Find where the given text appears and provide that cell's center as [x, y] coordinate. 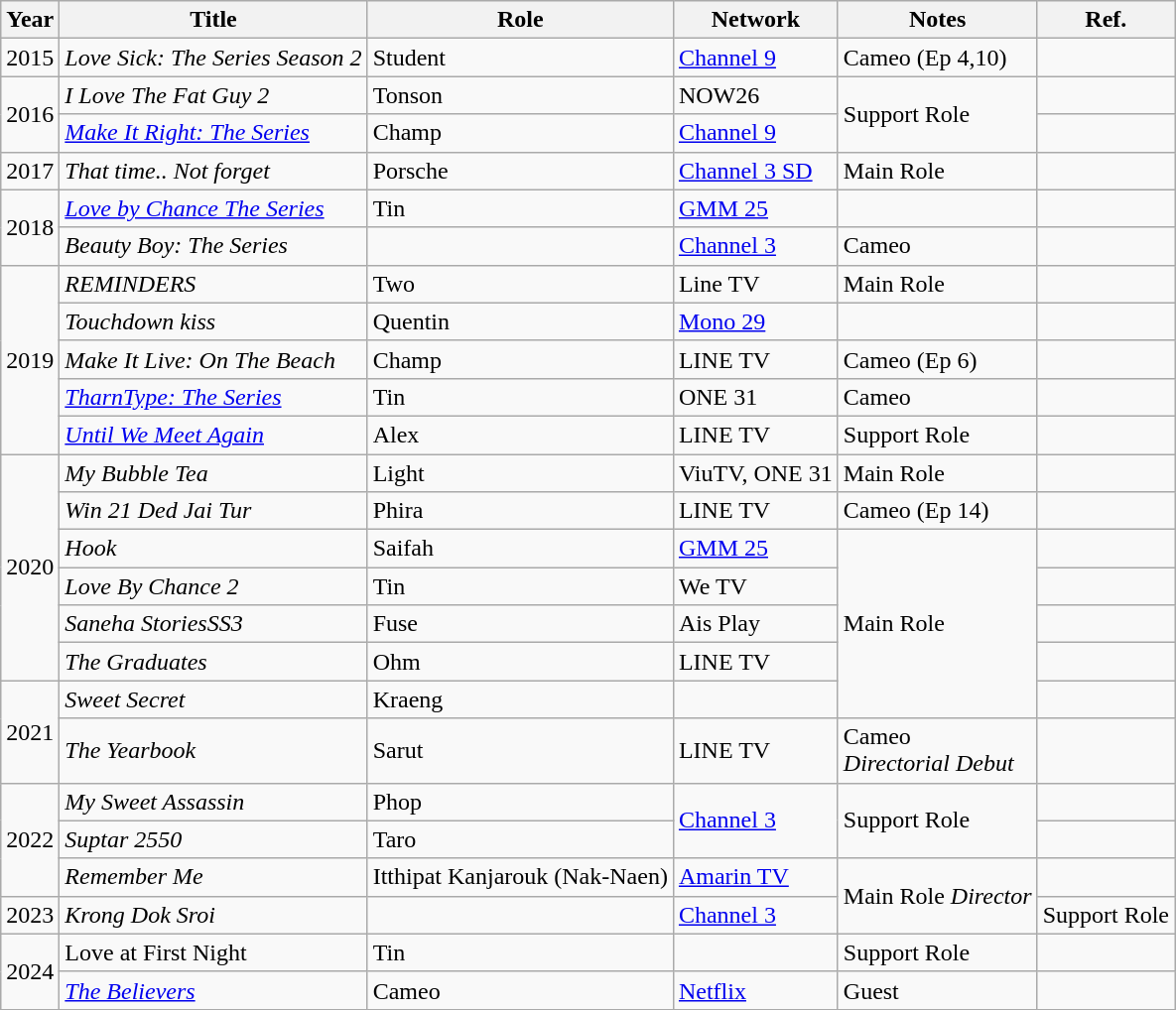
Taro [520, 839]
2017 [30, 171]
Love Sick: The Series Season 2 [213, 58]
Fuse [520, 624]
Alex [520, 435]
Krong Dok Sroi [213, 915]
Win 21 Ded Jai Tur [213, 511]
Love by Chance The Series [213, 208]
Cameo (Ep 6) [937, 359]
Line TV [755, 284]
The Graduates [213, 662]
Phira [520, 511]
Suptar 2550 [213, 839]
Two [520, 284]
Cameo (Ep 14) [937, 511]
Love By Chance 2 [213, 586]
2024 [30, 971]
Sweet Secret [213, 699]
My Bubble Tea [213, 473]
We TV [755, 586]
Beauty Boy: The Series [213, 246]
Ais Play [755, 624]
TharnType: The Series [213, 397]
Guest [937, 990]
Notes [937, 20]
Role [520, 20]
NOW26 [755, 95]
Student [520, 58]
Porsche [520, 171]
Tonson [520, 95]
2019 [30, 359]
Until We Meet Again [213, 435]
REMINDERS [213, 284]
Quentin [520, 321]
Mono 29 [755, 321]
CameoDirectorial Debut [937, 750]
Channel 3 SD [755, 171]
2021 [30, 732]
Make It Live: On The Beach [213, 359]
Itthipat Kanjarouk (Nak-Naen) [520, 877]
Touchdown kiss [213, 321]
ONE 31 [755, 397]
Light [520, 473]
2020 [30, 568]
The Yearbook [213, 750]
Kraeng [520, 699]
Netflix [755, 990]
Title [213, 20]
Phop [520, 802]
Make It Right: The Series [213, 133]
Love at First Night [213, 952]
I Love The Fat Guy 2 [213, 95]
That time.. Not forget [213, 171]
The Believers [213, 990]
Ref. [1106, 20]
2018 [30, 227]
Hook [213, 549]
My Sweet Assassin [213, 802]
Remember Me [213, 877]
2015 [30, 58]
Year [30, 20]
2022 [30, 839]
Main Role Director [937, 896]
Amarin TV [755, 877]
2023 [30, 915]
Saifah [520, 549]
2016 [30, 114]
Network [755, 20]
ViuTV, ONE 31 [755, 473]
Saneha StoriesSS3 [213, 624]
Ohm [520, 662]
Cameo (Ep 4,10) [937, 58]
Sarut [520, 750]
